Pinpoint the cell where the given text exists, returning its (X, Y) midpoint coordinate. 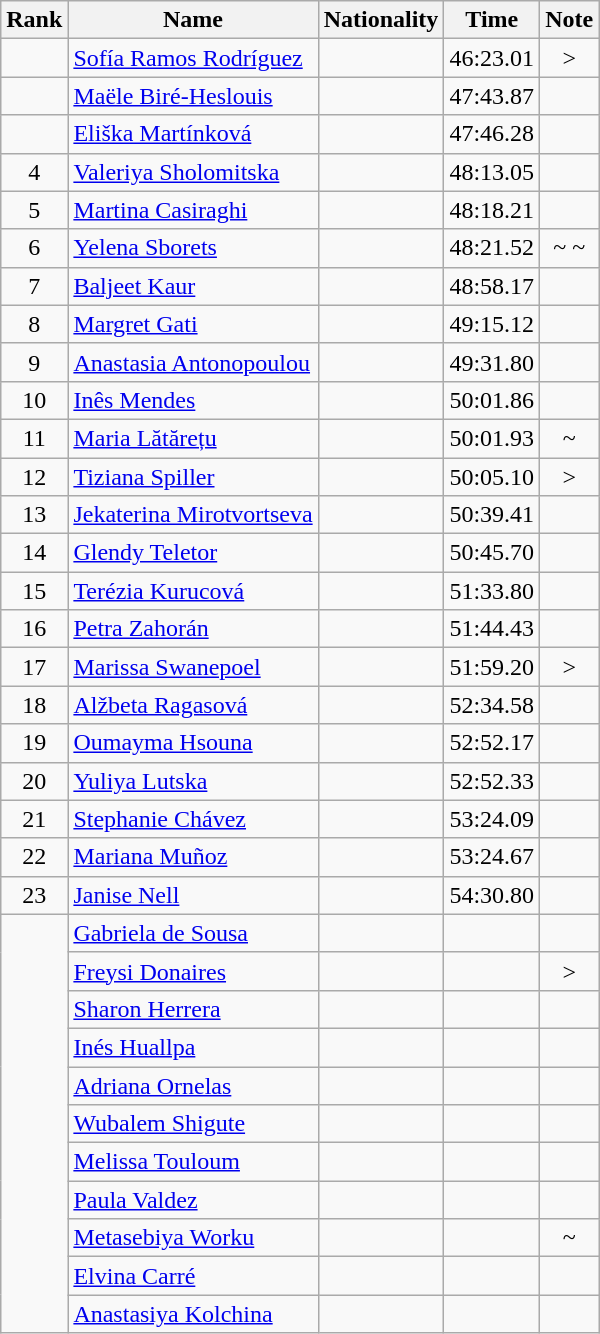
Sofía Ramos Rodríguez (193, 58)
7 (34, 286)
Nationality (381, 20)
Freysi Donaires (193, 971)
Inés Huallpa (193, 1047)
Janise Nell (193, 895)
46:23.01 (492, 58)
Alžbeta Ragasová (193, 705)
8 (34, 324)
Oumayma Hsouna (193, 743)
5 (34, 210)
22 (34, 857)
48:18.21 (492, 210)
19 (34, 743)
54:30.80 (492, 895)
Maria Lătărețu (193, 438)
Gabriela de Sousa (193, 933)
Melissa Touloum (193, 1162)
Wubalem Shigute (193, 1124)
6 (34, 248)
~ ~ (570, 248)
4 (34, 172)
Elvina Carré (193, 1276)
51:59.20 (492, 667)
52:52.17 (492, 743)
Anastasiya Kolchina (193, 1314)
52:52.33 (492, 781)
Jekaterina Mirotvortseva (193, 515)
53:24.67 (492, 857)
10 (34, 400)
Anastasia Antonopoulou (193, 362)
Name (193, 20)
11 (34, 438)
Inês Mendes (193, 400)
48:58.17 (492, 286)
21 (34, 819)
Maële Biré-Heslouis (193, 96)
51:44.43 (492, 629)
Adriana Ornelas (193, 1085)
48:13.05 (492, 172)
Note (570, 20)
Sharon Herrera (193, 1009)
Marissa Swanepoel (193, 667)
48:21.52 (492, 248)
47:46.28 (492, 134)
Tiziana Spiller (193, 477)
23 (34, 895)
16 (34, 629)
53:24.09 (492, 819)
13 (34, 515)
51:33.80 (492, 591)
Glendy Teletor (193, 553)
Yelena Sborets (193, 248)
9 (34, 362)
50:39.41 (492, 515)
Mariana Muñoz (193, 857)
Stephanie Chávez (193, 819)
18 (34, 705)
Martina Casiraghi (193, 210)
Eliška Martínková (193, 134)
Terézia Kurucová (193, 591)
49:15.12 (492, 324)
Time (492, 20)
Petra Zahorán (193, 629)
12 (34, 477)
50:45.70 (492, 553)
50:01.86 (492, 400)
17 (34, 667)
15 (34, 591)
52:34.58 (492, 705)
49:31.80 (492, 362)
20 (34, 781)
14 (34, 553)
50:01.93 (492, 438)
Metasebiya Worku (193, 1238)
Baljeet Kaur (193, 286)
50:05.10 (492, 477)
Rank (34, 20)
Margret Gati (193, 324)
Valeriya Sholomitska (193, 172)
Yuliya Lutska (193, 781)
47:43.87 (492, 96)
Paula Valdez (193, 1200)
